Return the [X, Y] coordinate for the center point of the cell that contains the specified text.  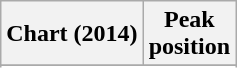
Chart (2014) [72, 34]
Peakposition [189, 34]
